Return (X, Y) of the center of cell containing provided text 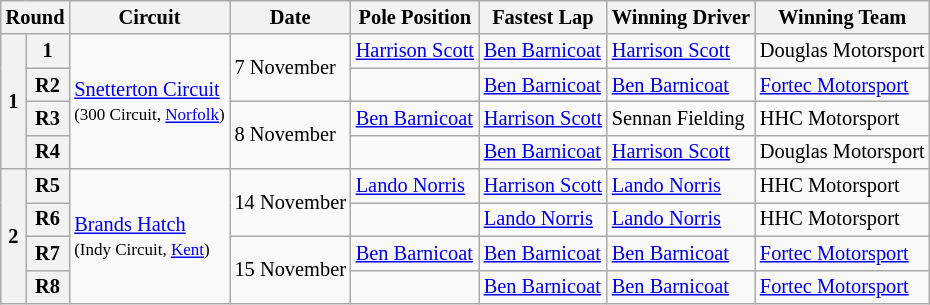
Circuit (149, 17)
R6 (48, 219)
15 November (290, 270)
R2 (48, 85)
R7 (48, 253)
Winning Driver (681, 17)
Round (36, 17)
7 November (290, 68)
Brands Hatch(Indy Circuit, Kent) (149, 236)
14 November (290, 202)
R5 (48, 186)
R3 (48, 118)
Pole Position (415, 17)
Date (290, 17)
8 November (290, 134)
2 (14, 236)
R4 (48, 152)
Snetterton Circuit(300 Circuit, Norfolk) (149, 102)
Fastest Lap (543, 17)
Sennan Fielding (681, 118)
R8 (48, 287)
Winning Team (842, 17)
